Locate the cell with the specified text and output its (X, Y) center coordinate. 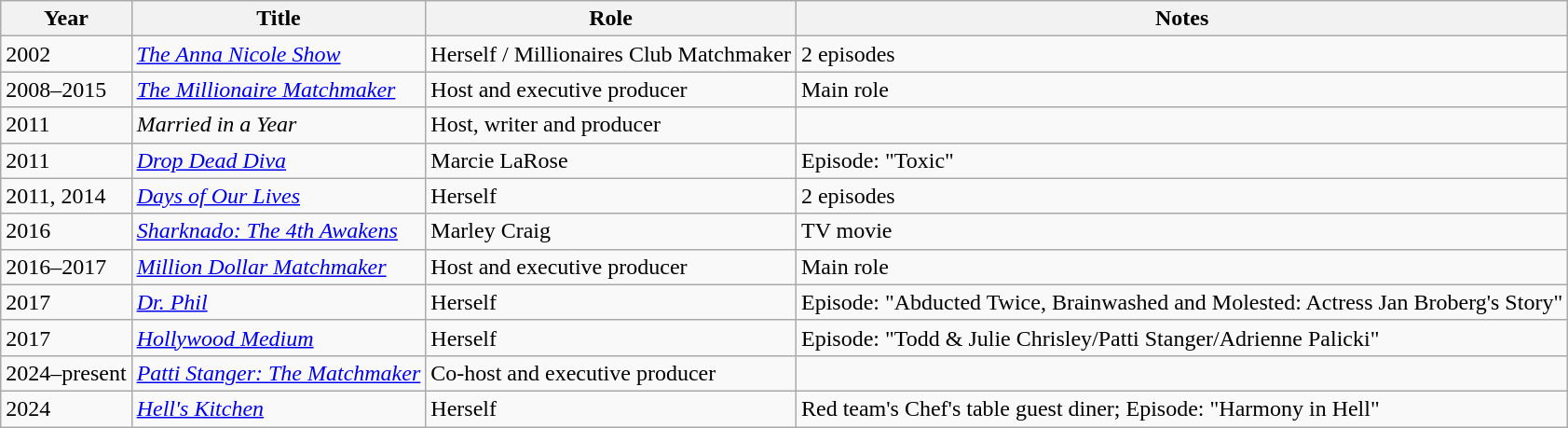
2002 (66, 54)
The Millionaire Matchmaker (279, 90)
Sharknado: The 4th Awakens (279, 231)
2008–2015 (66, 90)
Role (611, 19)
2024–present (66, 373)
2011, 2014 (66, 196)
Drop Dead Diva (279, 160)
Herself / Millionaires Club Matchmaker (611, 54)
Co-host and executive producer (611, 373)
Dr. Phil (279, 302)
Marley Craig (611, 231)
2016 (66, 231)
Patti Stanger: The Matchmaker (279, 373)
TV movie (1181, 231)
Notes (1181, 19)
Episode: "Toxic" (1181, 160)
Hollywood Medium (279, 338)
Days of Our Lives (279, 196)
Red team's Chef's table guest diner; Episode: "Harmony in Hell" (1181, 408)
2024 (66, 408)
2016–2017 (66, 267)
Year (66, 19)
Married in a Year (279, 125)
Episode: "Todd & Julie Chrisley/Patti Stanger/Adrienne Palicki" (1181, 338)
Hell's Kitchen (279, 408)
Marcie LaRose (611, 160)
Title (279, 19)
Host, writer and producer (611, 125)
Million Dollar Matchmaker (279, 267)
Episode: "Abducted Twice, Brainwashed and Molested: Actress Jan Broberg's Story" (1181, 302)
The Anna Nicole Show (279, 54)
